For the text-containing cell, return its midpoint in (x, y) coordinate format. 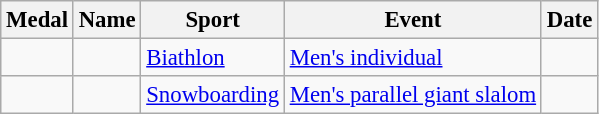
Date (569, 20)
Biathlon (212, 58)
Medal (38, 20)
Name (107, 20)
Men's individual (412, 58)
Men's parallel giant slalom (412, 95)
Sport (212, 20)
Snowboarding (212, 95)
Event (412, 20)
